Pinpoint the cell where the given text exists, returning its (x, y) midpoint coordinate. 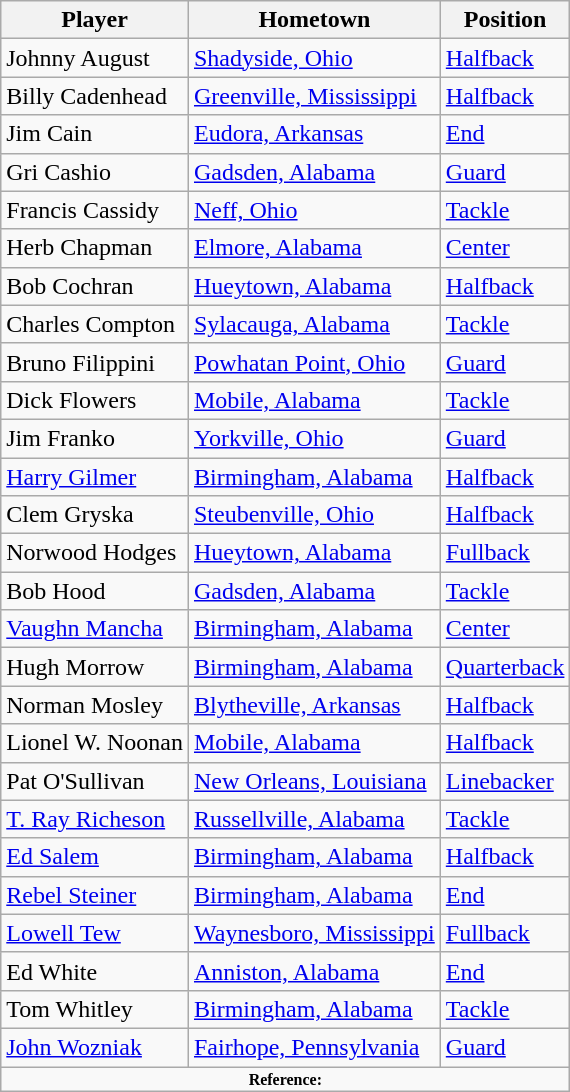
Pat O'Sullivan (95, 781)
Tom Whitley (95, 1009)
Neff, Ohio (314, 210)
Lionel W. Noonan (95, 743)
Elmore, Alabama (314, 248)
Yorkville, Ohio (314, 438)
Vaughn Mancha (95, 629)
Hometown (314, 20)
Quarterback (505, 667)
Norman Mosley (95, 705)
Jim Franko (95, 438)
Sylacauga, Alabama (314, 324)
Ed White (95, 971)
John Wozniak (95, 1047)
Powhatan Point, Ohio (314, 362)
Player (95, 20)
Lowell Tew (95, 933)
Bruno Filippini (95, 362)
Herb Chapman (95, 248)
Shadyside, Ohio (314, 58)
New Orleans, Louisiana (314, 781)
Waynesboro, Mississippi (314, 933)
Bob Hood (95, 591)
Gri Cashio (95, 172)
Charles Compton (95, 324)
Hugh Morrow (95, 667)
Clem Gryska (95, 515)
Norwood Hodges (95, 553)
Rebel Steiner (95, 895)
Fairhope, Pennsylvania (314, 1047)
Eudora, Arkansas (314, 134)
Francis Cassidy (95, 210)
T. Ray Richeson (95, 819)
Greenville, Mississippi (314, 96)
Harry Gilmer (95, 477)
Billy Cadenhead (95, 96)
Johnny August (95, 58)
Blytheville, Arkansas (314, 705)
Reference: (286, 1078)
Bob Cochran (95, 286)
Position (505, 20)
Ed Salem (95, 857)
Anniston, Alabama (314, 971)
Dick Flowers (95, 400)
Russellville, Alabama (314, 819)
Steubenville, Ohio (314, 515)
Linebacker (505, 781)
Jim Cain (95, 134)
